From the cell containing the given text, extract its center point as (X, Y) coordinate. 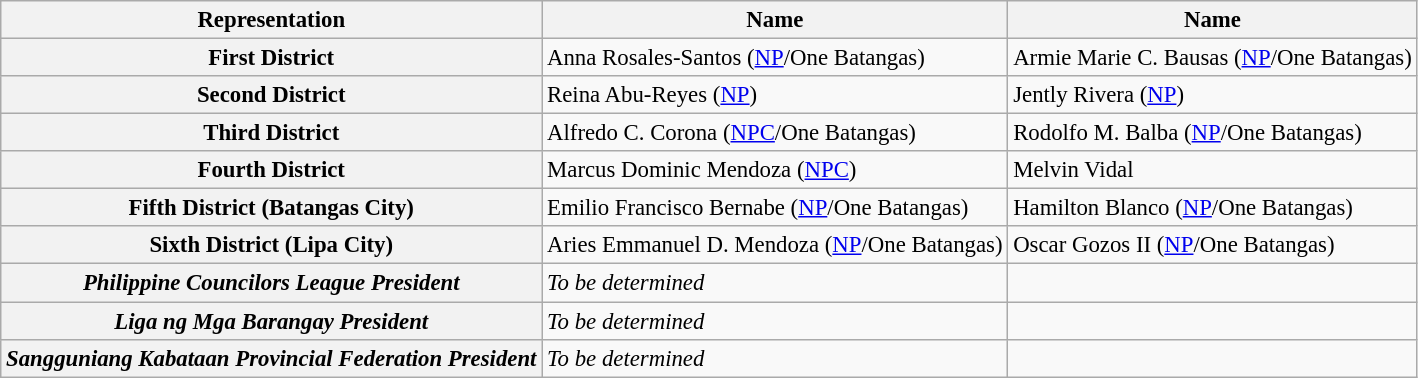
Melvin Vidal (1212, 170)
Emilio Francisco Bernabe (NP/One Batangas) (775, 208)
Hamilton Blanco (NP/One Batangas) (1212, 208)
Liga ng Mga Barangay President (272, 321)
Armie Marie C. Bausas (NP/One Batangas) (1212, 58)
Rodolfo M. Balba (NP/One Batangas) (1212, 133)
Alfredo C. Corona (NPC/One Batangas) (775, 133)
First District (272, 58)
Philippine Councilors League President (272, 283)
Oscar Gozos II (NP/One Batangas) (1212, 245)
Sangguniang Kabataan Provincial Federation President (272, 358)
Anna Rosales-Santos (NP/One Batangas) (775, 58)
Third District (272, 133)
Representation (272, 20)
Aries Emmanuel D. Mendoza (NP/One Batangas) (775, 245)
Reina Abu-Reyes (NP) (775, 95)
Jently Rivera (NP) (1212, 95)
Fifth District (Batangas City) (272, 208)
Fourth District (272, 170)
Sixth District (Lipa City) (272, 245)
Second District (272, 95)
Marcus Dominic Mendoza (NPC) (775, 170)
